Detect which cell encompasses the target text, then output its [x, y] center coordinate. 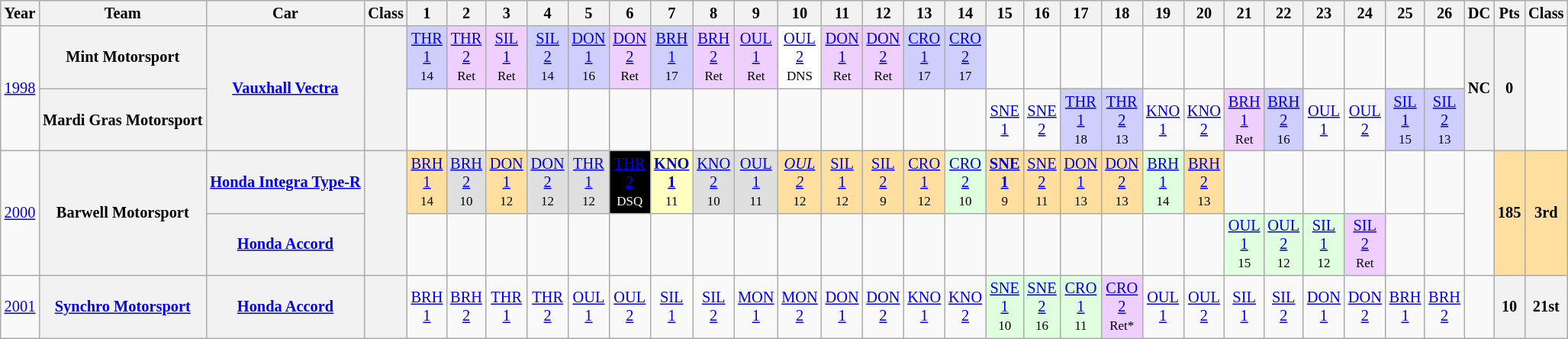
Barwell Motorsport [122, 212]
14 [965, 13]
SIL115 [1405, 120]
BRH213 [1204, 182]
CRO112 [924, 182]
BRH2Ret [713, 57]
THR2Ret [466, 57]
23 [1324, 13]
MON1 [755, 307]
THR2DSQ [629, 182]
DON113 [1081, 182]
Mint Motorsport [122, 57]
SNE1 [1004, 120]
20 [1204, 13]
MON2 [800, 307]
13 [924, 13]
OUL115 [1244, 244]
22 [1283, 13]
0 [1509, 89]
2001 [20, 307]
DON1Ret [842, 57]
4 [548, 13]
8 [713, 13]
19 [1163, 13]
Year [20, 13]
21st [1546, 307]
Synchro Motorsport [122, 307]
BRH117 [671, 57]
THR114 [427, 57]
OUL2DNS [800, 57]
BRH210 [466, 182]
Car [285, 13]
CRO2Ret* [1122, 307]
2000 [20, 212]
DON212 [548, 182]
DON112 [507, 182]
1 [427, 13]
24 [1365, 13]
6 [629, 13]
SIL1Ret [507, 57]
SNE110 [1004, 307]
THR213 [1122, 120]
CRO117 [924, 57]
17 [1081, 13]
KNO111 [671, 182]
SIL213 [1444, 120]
SNE211 [1042, 182]
Vauxhall Vectra [285, 89]
185 [1509, 212]
OUL1Ret [755, 57]
BRH216 [1283, 120]
7 [671, 13]
BRH1Ret [1244, 120]
SIL2Ret [1365, 244]
3rd [1546, 212]
11 [842, 13]
SNE216 [1042, 307]
12 [883, 13]
3 [507, 13]
SIL29 [883, 182]
SNE19 [1004, 182]
5 [589, 13]
THR118 [1081, 120]
SIL214 [548, 57]
Pts [1509, 13]
THR112 [589, 182]
21 [1244, 13]
CRO217 [965, 57]
DON213 [1122, 182]
CRO111 [1081, 307]
OUL111 [755, 182]
NC [1479, 89]
Mardi Gras Motorsport [122, 120]
DC [1479, 13]
18 [1122, 13]
THR1 [507, 307]
16 [1042, 13]
KNO210 [713, 182]
SNE2 [1042, 120]
9 [755, 13]
26 [1444, 13]
15 [1004, 13]
Honda Integra Type-R [285, 182]
THR2 [548, 307]
25 [1405, 13]
Team [122, 13]
1998 [20, 89]
DON116 [589, 57]
CRO210 [965, 182]
2 [466, 13]
